Detect which cell encompasses the target text, then output its (x, y) center coordinate. 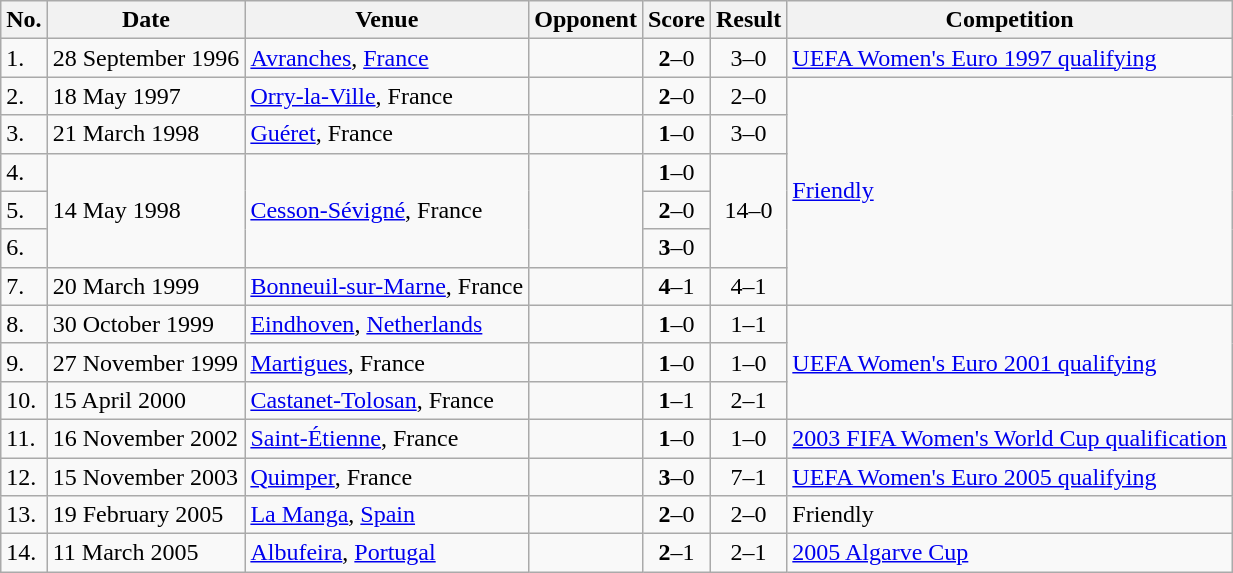
Cesson-Sévigné, France (387, 210)
16 November 2002 (146, 438)
Score (676, 20)
4. (24, 172)
19 February 2005 (146, 515)
13. (24, 515)
Bonneuil-sur-Marne, France (387, 286)
Guéret, France (387, 134)
18 May 1997 (146, 96)
UEFA Women's Euro 2001 qualifying (1010, 362)
Avranches, France (387, 58)
Quimper, France (387, 477)
7. (24, 286)
Orry-la-Ville, France (387, 96)
Competition (1010, 20)
2005 Algarve Cup (1010, 553)
2. (24, 96)
Result (748, 20)
6. (24, 248)
Opponent (586, 20)
2003 FIFA Women's World Cup qualification (1010, 438)
La Manga, Spain (387, 515)
30 October 1999 (146, 324)
1. (24, 58)
15 November 2003 (146, 477)
Venue (387, 20)
5. (24, 210)
11 March 2005 (146, 553)
Castanet-Tolosan, France (387, 400)
Albufeira, Portugal (387, 553)
10. (24, 400)
No. (24, 20)
21 March 1998 (146, 134)
8. (24, 324)
28 September 1996 (146, 58)
27 November 1999 (146, 362)
14. (24, 553)
7–1 (748, 477)
UEFA Women's Euro 2005 qualifying (1010, 477)
15 April 2000 (146, 400)
9. (24, 362)
14–0 (748, 210)
Saint-Étienne, France (387, 438)
3. (24, 134)
11. (24, 438)
Date (146, 20)
Eindhoven, Netherlands (387, 324)
14 May 1998 (146, 210)
20 March 1999 (146, 286)
12. (24, 477)
Martigues, France (387, 362)
UEFA Women's Euro 1997 qualifying (1010, 58)
